Identify which cell holds the provided text, then report its [X, Y] central coordinate. 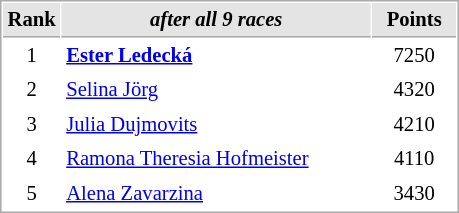
Ester Ledecká [216, 56]
7250 [414, 56]
Points [414, 20]
after all 9 races [216, 20]
5 [32, 194]
4 [32, 158]
Julia Dujmovits [216, 124]
Selina Jörg [216, 90]
Ramona Theresia Hofmeister [216, 158]
Rank [32, 20]
4210 [414, 124]
4320 [414, 90]
3 [32, 124]
Alena Zavarzina [216, 194]
3430 [414, 194]
4110 [414, 158]
2 [32, 90]
1 [32, 56]
